Pinpoint the cell where the given text exists, returning its [x, y] midpoint coordinate. 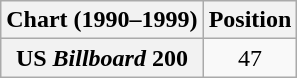
Position [250, 20]
US Billboard 200 [102, 58]
47 [250, 58]
Chart (1990–1999) [102, 20]
